Extract the (x, y) coordinate from the center of the cell holding the provided text.  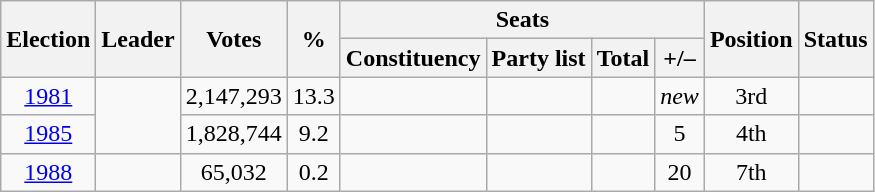
1985 (48, 134)
Election (48, 39)
13.3 (314, 96)
1981 (48, 96)
Status (836, 39)
Seats (522, 20)
0.2 (314, 172)
Party list (538, 58)
20 (680, 172)
65,032 (234, 172)
Total (623, 58)
5 (680, 134)
Constituency (413, 58)
% (314, 39)
+/– (680, 58)
1988 (48, 172)
Position (751, 39)
1,828,744 (234, 134)
Votes (234, 39)
7th (751, 172)
new (680, 96)
3rd (751, 96)
2,147,293 (234, 96)
9.2 (314, 134)
Leader (138, 39)
4th (751, 134)
